Detect which cell encompasses the target text, then output its (x, y) center coordinate. 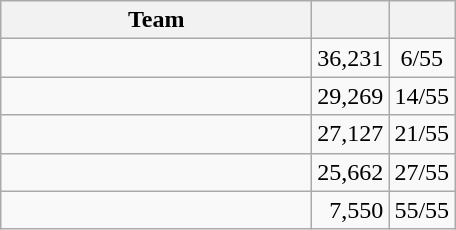
6/55 (422, 58)
29,269 (350, 96)
25,662 (350, 172)
7,550 (350, 210)
27/55 (422, 172)
27,127 (350, 134)
Team (156, 20)
14/55 (422, 96)
55/55 (422, 210)
21/55 (422, 134)
36,231 (350, 58)
